Provide the [x, y] coordinate of the cell's center where the given text is located.  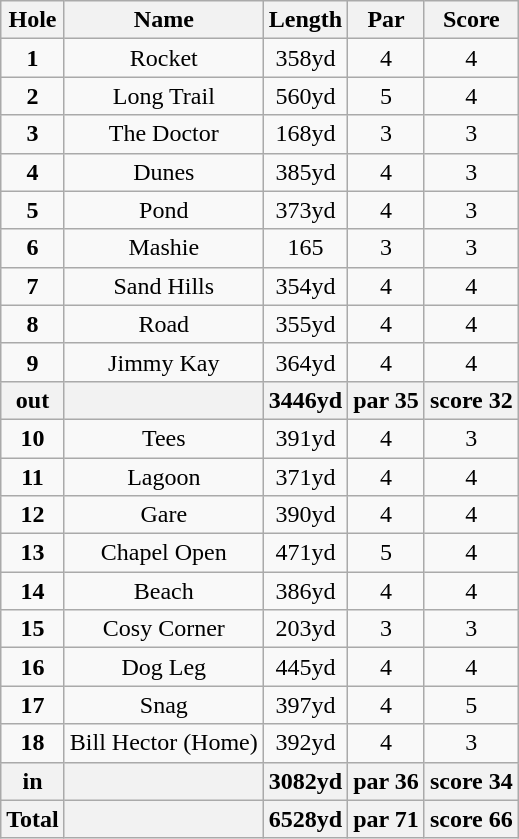
The Doctor [164, 134]
168yd [305, 134]
355yd [305, 324]
371yd [305, 477]
Rocket [164, 58]
3082yd [305, 781]
17 [33, 705]
in [33, 781]
Jimmy Kay [164, 362]
Pond [164, 210]
445yd [305, 667]
165 [305, 248]
358yd [305, 58]
392yd [305, 743]
364yd [305, 362]
373yd [305, 210]
6 [33, 248]
out [33, 400]
Sand Hills [164, 286]
Chapel Open [164, 553]
Road [164, 324]
15 [33, 629]
10 [33, 438]
Score [471, 20]
Name [164, 20]
13 [33, 553]
354yd [305, 286]
par 71 [386, 819]
9 [33, 362]
Bill Hector (Home) [164, 743]
11 [33, 477]
par 35 [386, 400]
par 36 [386, 781]
Total [33, 819]
Tees [164, 438]
Mashie [164, 248]
16 [33, 667]
Beach [164, 591]
385yd [305, 172]
Lagoon [164, 477]
score 34 [471, 781]
Long Trail [164, 96]
390yd [305, 515]
471yd [305, 553]
Hole [33, 20]
6528yd [305, 819]
Par [386, 20]
386yd [305, 591]
1 [33, 58]
397yd [305, 705]
18 [33, 743]
203yd [305, 629]
score 66 [471, 819]
Length [305, 20]
score 32 [471, 400]
Dog Leg [164, 667]
Dunes [164, 172]
Cosy Corner [164, 629]
14 [33, 591]
Gare [164, 515]
391yd [305, 438]
3446yd [305, 400]
7 [33, 286]
560yd [305, 96]
Snag [164, 705]
8 [33, 324]
2 [33, 96]
12 [33, 515]
